Locate the cell with the specified text and output its (X, Y) center coordinate. 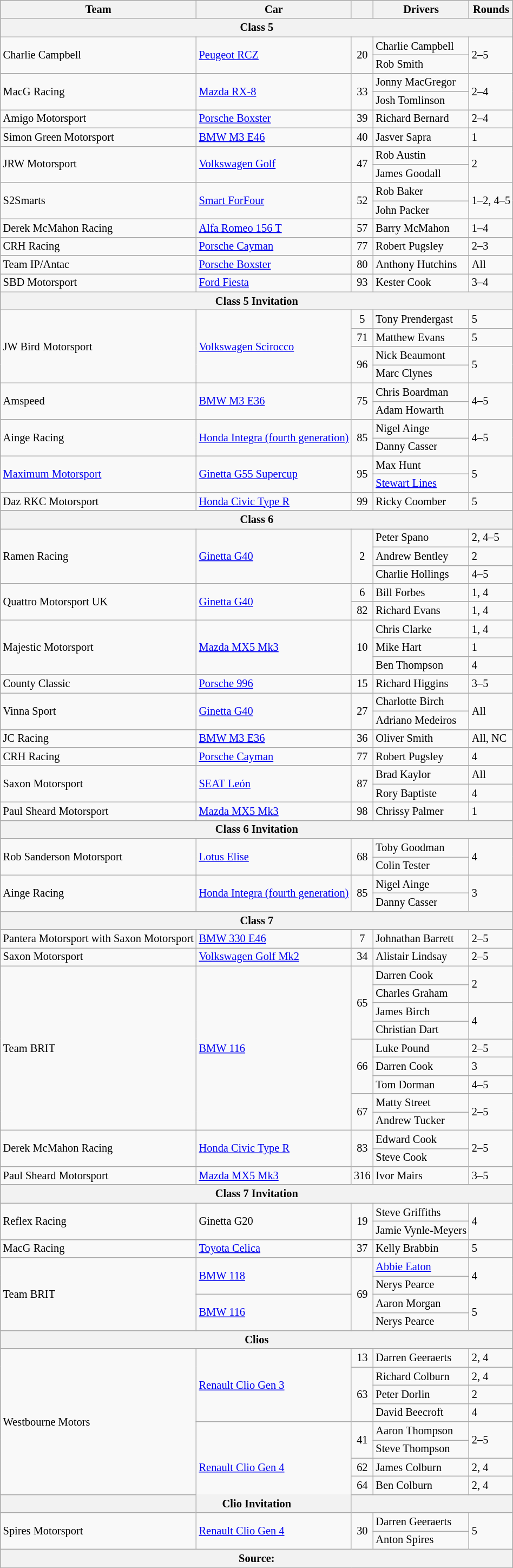
Ben Colburn (421, 1485)
Class 7 (256, 920)
Richard Colburn (421, 1376)
39 (362, 119)
Tony Prendergast (421, 319)
Ivor Mairs (421, 1175)
36 (362, 739)
64 (362, 1485)
Jamie Vynle-Meyers (421, 1230)
Class 5 (256, 28)
Drivers (421, 9)
Steve Thompson (421, 1449)
Tom Dorman (421, 1084)
All, NC (491, 739)
6 (362, 592)
68 (362, 857)
Ford Fiesta (274, 283)
Marc Clynes (421, 374)
Clio Invitation (256, 1504)
BMW 118 (274, 1276)
Clios (256, 1340)
Barry McMahon (421, 228)
SBD Motorsport (98, 283)
Ginetta G55 Supercup (274, 474)
Amigo Motorsport (98, 119)
Team IP/Antac (98, 265)
Toby Goodman (421, 848)
SEAT León (274, 784)
Pantera Motorsport with Saxon Motorsport (98, 939)
Peugeot RCZ (274, 55)
James Colburn (421, 1467)
Kelly Brabbin (421, 1249)
John Packer (421, 210)
Rob Austin (421, 155)
Class 6 Invitation (256, 829)
Smart ForFour (274, 200)
82 (362, 611)
James Goodall (421, 173)
Alfa Romeo 156 T (274, 228)
27 (362, 710)
3–4 (491, 283)
Mike Hart (421, 647)
Reflex Racing (98, 1221)
7 (362, 939)
Volkswagen Golf Mk2 (274, 957)
41 (362, 1440)
Quattro Motorsport UK (98, 601)
Charlotte Birch (421, 702)
98 (362, 811)
Colin Tester (421, 866)
Toyota Celica (274, 1249)
63 (362, 1395)
Jonny MacGregor (421, 82)
Porsche 996 (274, 684)
Peter Spano (421, 538)
57 (362, 228)
Brad Kaylor (421, 775)
Rob Smith (421, 64)
Maximum Motorsport (98, 474)
87 (362, 784)
Christian Dart (421, 1030)
James Birch (421, 1011)
S2Smarts (98, 200)
Matty Street (421, 1103)
Mazda RX-8 (274, 91)
30 (362, 1531)
Richard Higgins (421, 684)
Johnathan Barrett (421, 939)
15 (362, 684)
19 (362, 1221)
JC Racing (98, 739)
Matthew Evans (421, 337)
Richard Bernard (421, 119)
69 (362, 1294)
JW Bird Motorsport (98, 347)
Anton Spires (421, 1540)
Ginetta G20 (274, 1221)
Ramen Racing (98, 556)
Adriano Medeiros (421, 720)
Ben Thompson (421, 665)
Kester Cook (421, 283)
71 (362, 337)
80 (362, 265)
Charlie Hollings (421, 574)
Rounds (491, 9)
Simon Green Motorsport (98, 137)
33 (362, 91)
2, 4–5 (491, 538)
Jasver Sapra (421, 137)
93 (362, 283)
Ricky Coomber (421, 501)
65 (362, 1003)
Vinna Sport (98, 710)
BMW 330 E46 (274, 939)
13 (362, 1358)
37 (362, 1249)
Luke Pound (421, 1048)
Spires Motorsport (98, 1531)
Nick Beaumont (421, 356)
Renault Clio Gen 3 (274, 1385)
Bill Forbes (421, 592)
Alistair Lindsay (421, 957)
Westbourne Motors (98, 1422)
Chris Boardman (421, 392)
99 (362, 501)
County Classic (98, 684)
75 (362, 401)
Amspeed (98, 401)
Andrew Bentley (421, 556)
1–4 (491, 228)
Stewart Lines (421, 483)
Josh Tomlinson (421, 101)
Charles Graham (421, 994)
Daz RKC Motorsport (98, 501)
Andrew Tucker (421, 1121)
Chrissy Palmer (421, 811)
Steve Cook (421, 1158)
52 (362, 200)
Abbie Eaton (421, 1267)
96 (362, 365)
316 (362, 1175)
Richard Evans (421, 611)
Source: (256, 1558)
47 (362, 165)
David Beecroft (421, 1413)
10 (362, 648)
Adam Howarth (421, 410)
Aaron Thompson (421, 1431)
Oliver Smith (421, 739)
62 (362, 1467)
95 (362, 474)
Rob Sanderson Motorsport (98, 857)
2–3 (491, 246)
Car (274, 9)
Class 7 Invitation (256, 1194)
Peter Dorlin (421, 1394)
Edward Cook (421, 1139)
Volkswagen Scirocco (274, 347)
34 (362, 957)
Class 5 Invitation (256, 301)
Volkswagen Golf (274, 165)
Team (98, 9)
Max Hunt (421, 465)
66 (362, 1067)
83 (362, 1148)
1–2, 4–5 (491, 200)
Lotus Elise (274, 857)
20 (362, 55)
Chris Clarke (421, 629)
Class 6 (256, 520)
JRW Motorsport (98, 165)
67 (362, 1112)
Steve Griffiths (421, 1212)
Rory Baptiste (421, 793)
BMW M3 E46 (274, 137)
Rob Baker (421, 192)
Aaron Morgan (421, 1303)
Majestic Motorsport (98, 648)
40 (362, 137)
Anthony Hutchins (421, 265)
